Capture the cell that displays the provided text and extract its (X, Y) central coordinate. 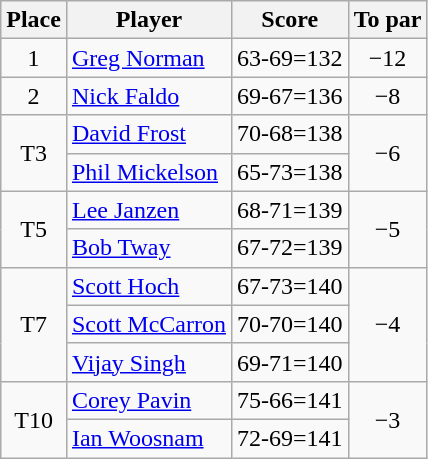
67-72=139 (290, 248)
Nick Faldo (148, 96)
Player (148, 20)
T10 (34, 419)
Phil Mickelson (148, 172)
T5 (34, 229)
70-68=138 (290, 134)
70-70=140 (290, 324)
To par (388, 20)
T7 (34, 324)
65-73=138 (290, 172)
Place (34, 20)
63-69=132 (290, 58)
Corey Pavin (148, 400)
T3 (34, 153)
−12 (388, 58)
−4 (388, 324)
Vijay Singh (148, 362)
69-67=136 (290, 96)
−8 (388, 96)
Ian Woosnam (148, 438)
−3 (388, 419)
67-73=140 (290, 286)
75-66=141 (290, 400)
Greg Norman (148, 58)
72-69=141 (290, 438)
1 (34, 58)
Scott McCarron (148, 324)
2 (34, 96)
69-71=140 (290, 362)
Scott Hoch (148, 286)
David Frost (148, 134)
Bob Tway (148, 248)
Score (290, 20)
Lee Janzen (148, 210)
−6 (388, 153)
−5 (388, 229)
68-71=139 (290, 210)
